Extract the (x, y) coordinate from the center of the cell holding the provided text.  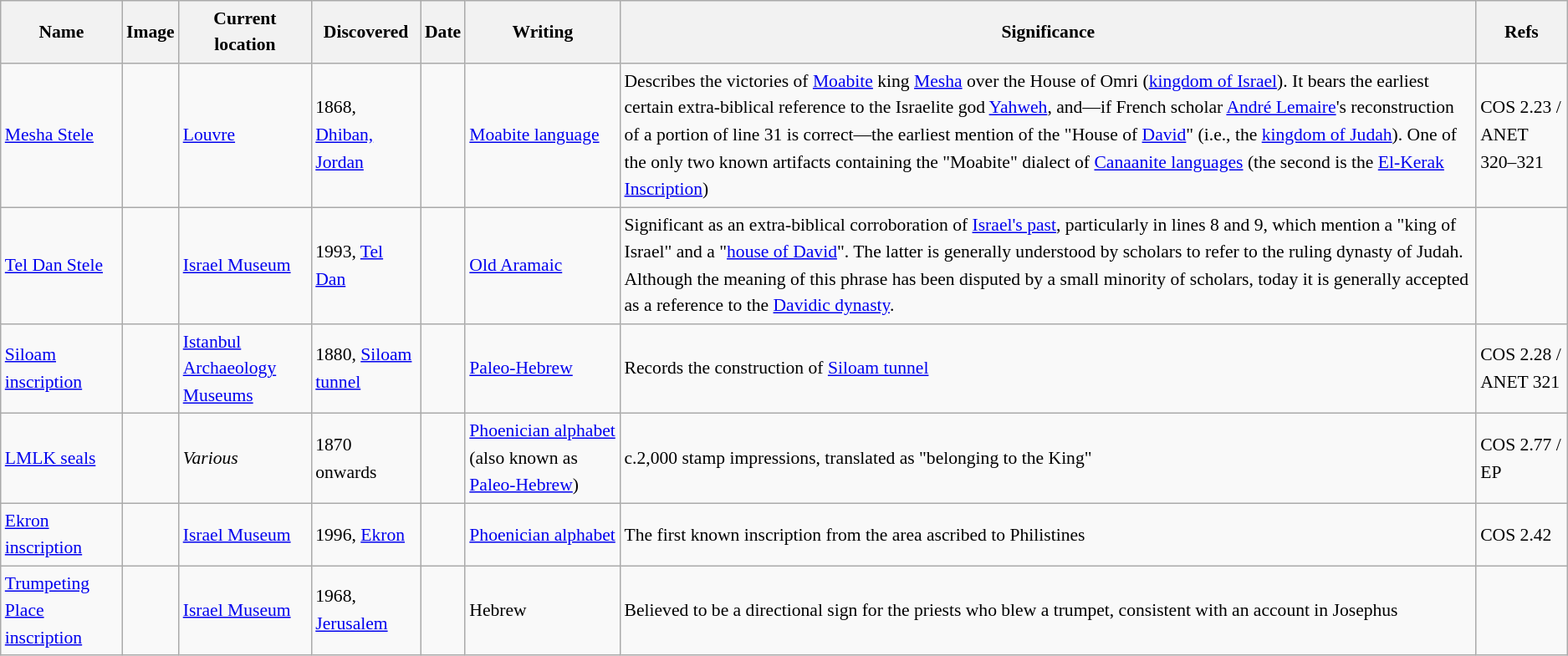
1993, Tel Dan (366, 266)
Refs (1522, 32)
Trumpeting Place inscription (62, 610)
Writing (542, 32)
1880, Siloam tunnel (366, 369)
Louvre (246, 135)
Discovered (366, 32)
COS 2.42 (1522, 535)
Current location (246, 32)
Image (151, 32)
Records the construction of Siloam tunnel (1048, 369)
Name (62, 32)
Istanbul Archaeology Museums (246, 369)
Siloam inscription (62, 369)
Mesha Stele (62, 135)
COS 2.23 / ANET 320–321 (1522, 135)
LMLK seals (62, 458)
Hebrew (542, 610)
1870 onwards (366, 458)
1868, Dhiban, Jordan (366, 135)
Paleo-Hebrew (542, 369)
COS 2.77 / EP (1522, 458)
Believed to be a directional sign for the priests who blew a trumpet, consistent with an account in Josephus (1048, 610)
Moabite language (542, 135)
Old Aramaic (542, 266)
Various (246, 458)
Phoenician alphabet (542, 535)
1968, Jerusalem (366, 610)
COS 2.28 / ANET 321 (1522, 369)
c.2,000 stamp impressions, translated as "belonging to the King" (1048, 458)
The first known inscription from the area ascribed to Philistines (1048, 535)
Tel Dan Stele (62, 266)
Phoenician alphabet (also known as Paleo-Hebrew) (542, 458)
Significance (1048, 32)
Date (443, 32)
1996, Ekron (366, 535)
Ekron inscription (62, 535)
